Identify which cell holds the provided text, then report its (X, Y) central coordinate. 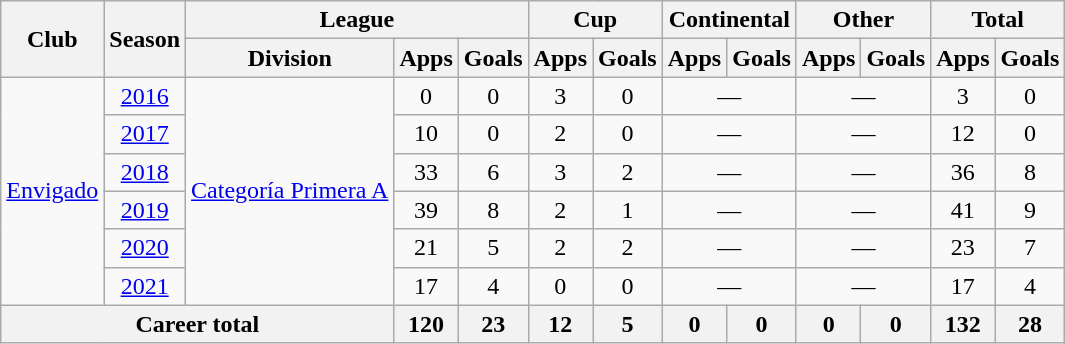
10 (426, 134)
Season (145, 39)
2018 (145, 172)
7 (1030, 248)
2017 (145, 134)
2016 (145, 96)
Cup (595, 20)
1 (627, 210)
36 (963, 172)
2021 (145, 286)
Club (52, 39)
28 (1030, 324)
2020 (145, 248)
9 (1030, 210)
132 (963, 324)
21 (426, 248)
6 (493, 172)
120 (426, 324)
2019 (145, 210)
Division (290, 58)
33 (426, 172)
Career total (198, 324)
39 (426, 210)
Continental (729, 20)
Envigado (52, 191)
Total (998, 20)
41 (963, 210)
League (358, 20)
Categoría Primera A (290, 191)
Other (863, 20)
